Extract the [x, y] coordinate from the center of the cell holding the provided text.  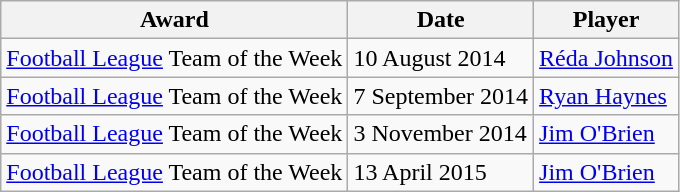
13 April 2015 [441, 172]
3 November 2014 [441, 134]
Player [606, 20]
Date [441, 20]
10 August 2014 [441, 58]
7 September 2014 [441, 96]
Réda Johnson [606, 58]
Ryan Haynes [606, 96]
Award [174, 20]
